Provide the (x, y) coordinate of the cell's center where the given text is located.  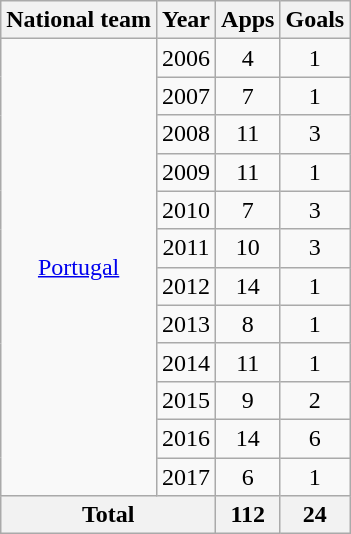
2007 (186, 96)
Apps (248, 20)
24 (315, 515)
2008 (186, 134)
2010 (186, 210)
4 (248, 58)
2017 (186, 477)
10 (248, 248)
2011 (186, 248)
2009 (186, 172)
2 (315, 400)
112 (248, 515)
Portugal (79, 268)
2016 (186, 438)
National team (79, 20)
2015 (186, 400)
2006 (186, 58)
2014 (186, 362)
Total (108, 515)
9 (248, 400)
2013 (186, 324)
2012 (186, 286)
8 (248, 324)
Year (186, 20)
Goals (315, 20)
